Return the (x, y) coordinate for the center point of the cell that contains the specified text.  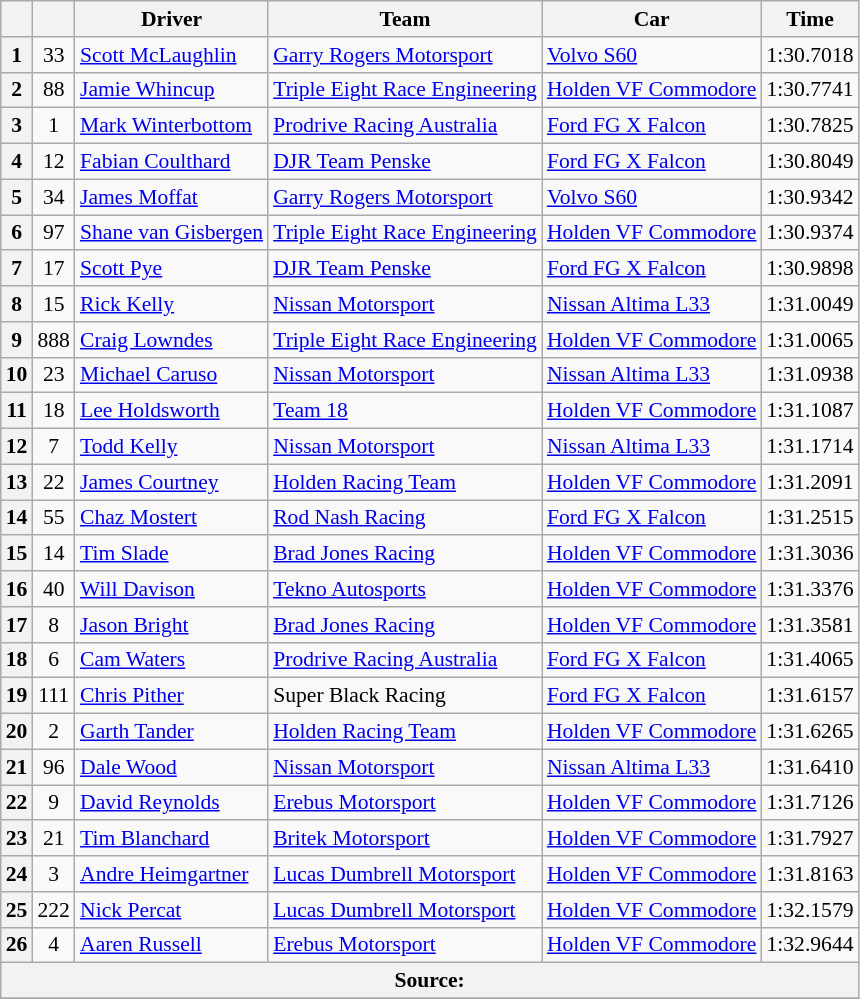
1:30.7018 (810, 55)
222 (54, 910)
Britek Motorsport (405, 839)
1:31.3036 (810, 554)
Chris Pither (172, 696)
Will Davison (172, 589)
Rick Kelly (172, 304)
Cam Waters (172, 660)
Rod Nash Racing (405, 518)
1:31.6410 (810, 767)
96 (54, 767)
55 (54, 518)
Driver (172, 19)
13 (17, 482)
1:31.3376 (810, 589)
Chaz Mostert (172, 518)
1:31.8163 (810, 874)
James Courtney (172, 482)
888 (54, 340)
Car (652, 19)
1:31.0938 (810, 375)
Garth Tander (172, 732)
19 (17, 696)
1:31.7927 (810, 839)
1:32.9644 (810, 945)
20 (17, 732)
Scott McLaughlin (172, 55)
1:31.1714 (810, 447)
1:31.1087 (810, 411)
1:31.6157 (810, 696)
1:31.6265 (810, 732)
16 (17, 589)
Tim Slade (172, 554)
Fabian Coulthard (172, 162)
88 (54, 90)
Tekno Autosports (405, 589)
24 (17, 874)
40 (54, 589)
97 (54, 233)
1:31.7126 (810, 803)
Source: (430, 981)
1:31.2091 (810, 482)
34 (54, 197)
Aaren Russell (172, 945)
Shane van Gisbergen (172, 233)
111 (54, 696)
1:31.3581 (810, 625)
Tim Blanchard (172, 839)
1:30.9374 (810, 233)
1:31.2515 (810, 518)
1:31.0049 (810, 304)
25 (17, 910)
Team 18 (405, 411)
1:30.7741 (810, 90)
Team (405, 19)
1:30.9342 (810, 197)
Craig Lowndes (172, 340)
11 (17, 411)
Michael Caruso (172, 375)
James Moffat (172, 197)
Dale Wood (172, 767)
Todd Kelly (172, 447)
10 (17, 375)
David Reynolds (172, 803)
Andre Heimgartner (172, 874)
Mark Winterbottom (172, 126)
1:31.0065 (810, 340)
1:30.7825 (810, 126)
26 (17, 945)
Lee Holdsworth (172, 411)
1:30.9898 (810, 269)
1:31.4065 (810, 660)
5 (17, 197)
Scott Pye (172, 269)
1:32.1579 (810, 910)
33 (54, 55)
1:30.8049 (810, 162)
Nick Percat (172, 910)
Super Black Racing (405, 696)
Time (810, 19)
Jamie Whincup (172, 90)
Jason Bright (172, 625)
